From the cell containing the given text, extract its center point as (X, Y) coordinate. 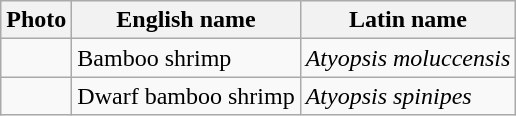
Bamboo shrimp (186, 58)
Atyopsis spinipes (408, 96)
Photo (36, 20)
Latin name (408, 20)
Atyopsis moluccensis (408, 58)
Dwarf bamboo shrimp (186, 96)
English name (186, 20)
